Provide the [x, y] coordinate of the cell's center where the given text is located.  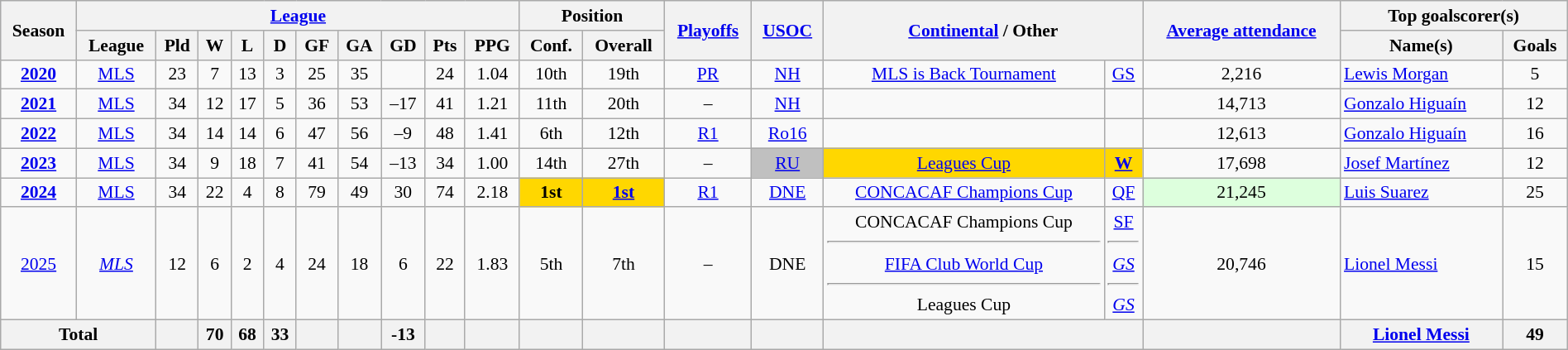
1.04 [492, 74]
Pld [177, 46]
GF [317, 46]
33 [280, 334]
PR [708, 74]
12th [624, 134]
16 [1535, 134]
Total [79, 334]
53 [359, 104]
2022 [39, 134]
1.41 [492, 134]
Lewis Morgan [1421, 74]
3 [280, 74]
20,746 [1241, 264]
MLS is Back Tournament [964, 74]
14th [551, 163]
USOC [787, 30]
30 [404, 193]
21,245 [1241, 193]
8 [280, 193]
19th [624, 74]
PPG [492, 46]
5th [551, 264]
2025 [39, 264]
47 [317, 134]
17 [246, 104]
54 [359, 163]
2023 [39, 163]
1.00 [492, 163]
–17 [404, 104]
GS [1123, 74]
RU [787, 163]
Position [592, 16]
74 [445, 193]
17,698 [1241, 163]
15 [1535, 264]
48 [445, 134]
D [280, 46]
Overall [624, 46]
36 [317, 104]
Ro16 [787, 134]
Top goalscorer(s) [1454, 16]
10th [551, 74]
2,216 [1241, 74]
Goals [1535, 46]
9 [215, 163]
2.18 [492, 193]
L [246, 46]
CONCACAF Champions Cup [964, 193]
Playoffs [708, 30]
Continental / Other [983, 30]
Name(s) [1421, 46]
23 [177, 74]
6th [551, 134]
13 [246, 74]
12,613 [1241, 134]
68 [246, 334]
1.83 [492, 264]
Leagues Cup [964, 163]
Conf. [551, 46]
Luis Suarez [1421, 193]
–9 [404, 134]
2024 [39, 193]
2020 [39, 74]
70 [215, 334]
14,713 [1241, 104]
27th [624, 163]
Season [39, 30]
SFGSGS [1123, 264]
–13 [404, 163]
Pts [445, 46]
Josef Martínez [1421, 163]
2021 [39, 104]
35 [359, 74]
GD [404, 46]
7th [624, 264]
11th [551, 104]
1.21 [492, 104]
-13 [404, 334]
2 [246, 264]
GA [359, 46]
79 [317, 193]
20th [624, 104]
CONCACAF Champions CupFIFA Club World CupLeagues Cup [964, 264]
Average attendance [1241, 30]
56 [359, 134]
QF [1123, 193]
